Extract the [X, Y] coordinate from the center of the cell holding the provided text.  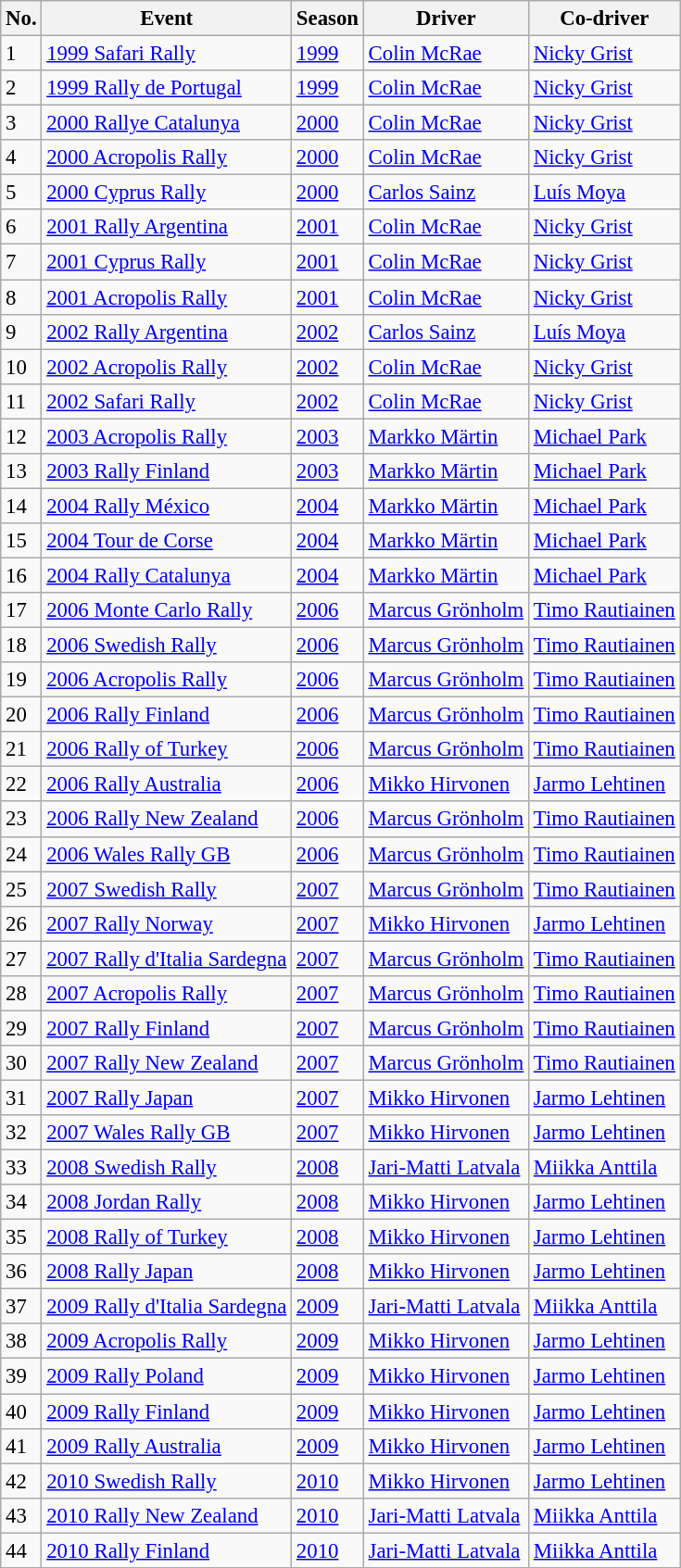
34 [21, 1202]
33 [21, 1168]
2009 Rally Australia [167, 1446]
6 [21, 227]
2003 Acropolis Rally [167, 436]
9 [21, 332]
2004 Rally México [167, 506]
19 [21, 680]
No. [21, 19]
1999 Safari Rally [167, 54]
2007 Rally Finland [167, 1028]
2002 Acropolis Rally [167, 367]
20 [21, 715]
41 [21, 1446]
29 [21, 1028]
Driver [446, 19]
2001 Acropolis Rally [167, 297]
2008 Rally of Turkey [167, 1237]
2007 Wales Rally GB [167, 1133]
2003 Rally Finland [167, 471]
2008 Rally Japan [167, 1272]
2008 Jordan Rally [167, 1202]
2008 Swedish Rally [167, 1168]
7 [21, 262]
2007 Swedish Rally [167, 889]
2004 Tour de Corse [167, 541]
2007 Acropolis Rally [167, 994]
25 [21, 889]
28 [21, 994]
2007 Rally d'Italia Sardegna [167, 959]
2009 Rally d'Italia Sardegna [167, 1307]
1 [21, 54]
18 [21, 646]
10 [21, 367]
17 [21, 610]
2010 Swedish Rally [167, 1481]
3 [21, 123]
2006 Swedish Rally [167, 646]
2002 Rally Argentina [167, 332]
40 [21, 1411]
2 [21, 88]
2007 Rally Norway [167, 923]
2006 Monte Carlo Rally [167, 610]
30 [21, 1063]
37 [21, 1307]
2006 Rally Finland [167, 715]
14 [21, 506]
42 [21, 1481]
1999 Rally de Portugal [167, 88]
2006 Rally of Turkey [167, 749]
5 [21, 193]
2006 Rally New Zealand [167, 820]
15 [21, 541]
21 [21, 749]
2000 Cyprus Rally [167, 193]
2009 Rally Poland [167, 1376]
Co-driver [605, 19]
2001 Cyprus Rally [167, 262]
2006 Acropolis Rally [167, 680]
38 [21, 1342]
8 [21, 297]
Event [167, 19]
2007 Rally Japan [167, 1098]
4 [21, 157]
2009 Acropolis Rally [167, 1342]
44 [21, 1550]
Season [328, 19]
27 [21, 959]
13 [21, 471]
2001 Rally Argentina [167, 227]
16 [21, 575]
2000 Rallye Catalunya [167, 123]
2006 Wales Rally GB [167, 854]
26 [21, 923]
2007 Rally New Zealand [167, 1063]
2010 Rally New Zealand [167, 1515]
2004 Rally Catalunya [167, 575]
2002 Safari Rally [167, 401]
32 [21, 1133]
39 [21, 1376]
35 [21, 1237]
2006 Rally Australia [167, 784]
36 [21, 1272]
43 [21, 1515]
22 [21, 784]
24 [21, 854]
23 [21, 820]
2000 Acropolis Rally [167, 157]
2009 Rally Finland [167, 1411]
11 [21, 401]
12 [21, 436]
2010 Rally Finland [167, 1550]
31 [21, 1098]
